Capture the cell that displays the provided text and extract its [x, y] central coordinate. 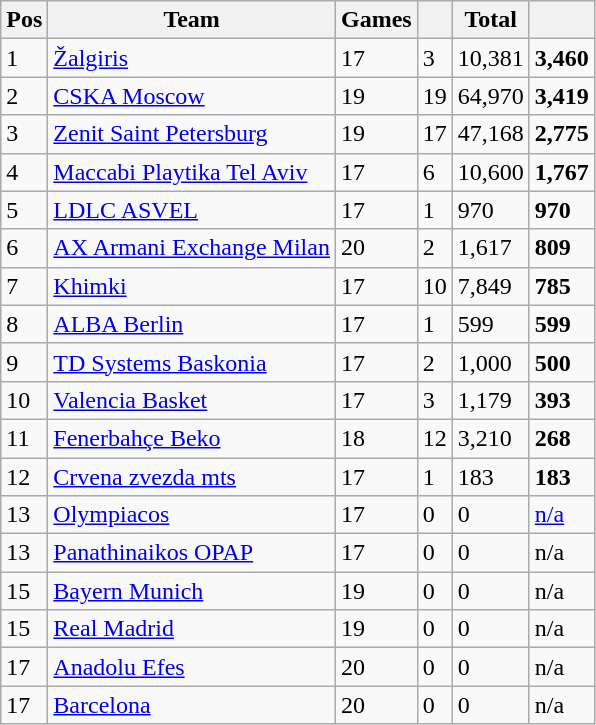
393 [562, 400]
4 [24, 172]
Pos [24, 20]
Barcelona [192, 705]
1,767 [562, 172]
8 [24, 324]
LDLC ASVEL [192, 210]
Olympiacos [192, 515]
Khimki [192, 286]
18 [376, 438]
Bayern Munich [192, 591]
Valencia Basket [192, 400]
785 [562, 286]
ALBA Berlin [192, 324]
3,210 [490, 438]
268 [562, 438]
2,775 [562, 134]
7 [24, 286]
9 [24, 362]
AX Armani Exchange Milan [192, 248]
TD Systems Baskonia [192, 362]
10,381 [490, 58]
3,419 [562, 96]
500 [562, 362]
809 [562, 248]
CSKA Moscow [192, 96]
Maccabi Playtika Tel Aviv [192, 172]
1,179 [490, 400]
5 [24, 210]
10,600 [490, 172]
11 [24, 438]
Zenit Saint Petersburg [192, 134]
Games [376, 20]
Anadolu Efes [192, 667]
Total [490, 20]
Crvena zvezda mts [192, 477]
1,617 [490, 248]
Team [192, 20]
1,000 [490, 362]
47,168 [490, 134]
7,849 [490, 286]
Fenerbahçe Beko [192, 438]
Panathinaikos OPAP [192, 553]
Real Madrid [192, 629]
3,460 [562, 58]
Žalgiris [192, 58]
64,970 [490, 96]
